Pinpoint the cell where the given text exists, returning its (x, y) midpoint coordinate. 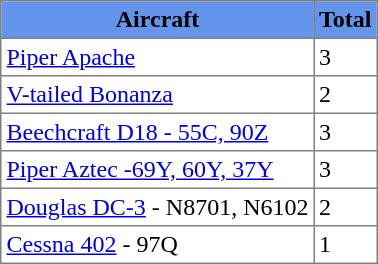
Beechcraft D18 - 55C, 90Z (157, 132)
Piper Apache (157, 57)
Piper Aztec -69Y, 60Y, 37Y (157, 170)
Cessna 402 - 97Q (157, 245)
Douglas DC-3 - N8701, N6102 (157, 207)
Total (346, 20)
Aircraft (157, 20)
1 (346, 245)
V-tailed Bonanza (157, 95)
